For the text-containing cell, return its midpoint in [x, y] coordinate format. 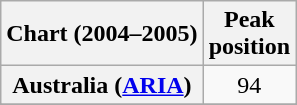
94 [249, 85]
Chart (2004–2005) [102, 34]
Australia (ARIA) [102, 85]
Peakposition [249, 34]
